Determine the [x, y] coordinate at the center of the cell enclosing the given text.  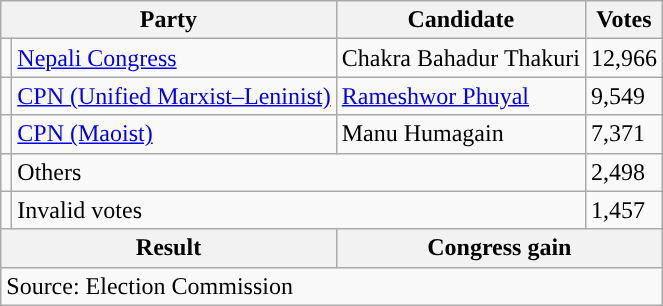
Nepali Congress [174, 58]
Manu Humagain [460, 134]
9,549 [624, 96]
7,371 [624, 134]
1,457 [624, 210]
Result [168, 248]
CPN (Unified Marxist–Leninist) [174, 96]
12,966 [624, 58]
Others [299, 172]
Invalid votes [299, 210]
CPN (Maoist) [174, 134]
2,498 [624, 172]
Source: Election Commission [332, 286]
Rameshwor Phuyal [460, 96]
Congress gain [499, 248]
Candidate [460, 20]
Votes [624, 20]
Chakra Bahadur Thakuri [460, 58]
Party [168, 20]
